Search for the cell housing the specified text and yield its (X, Y) center coordinate. 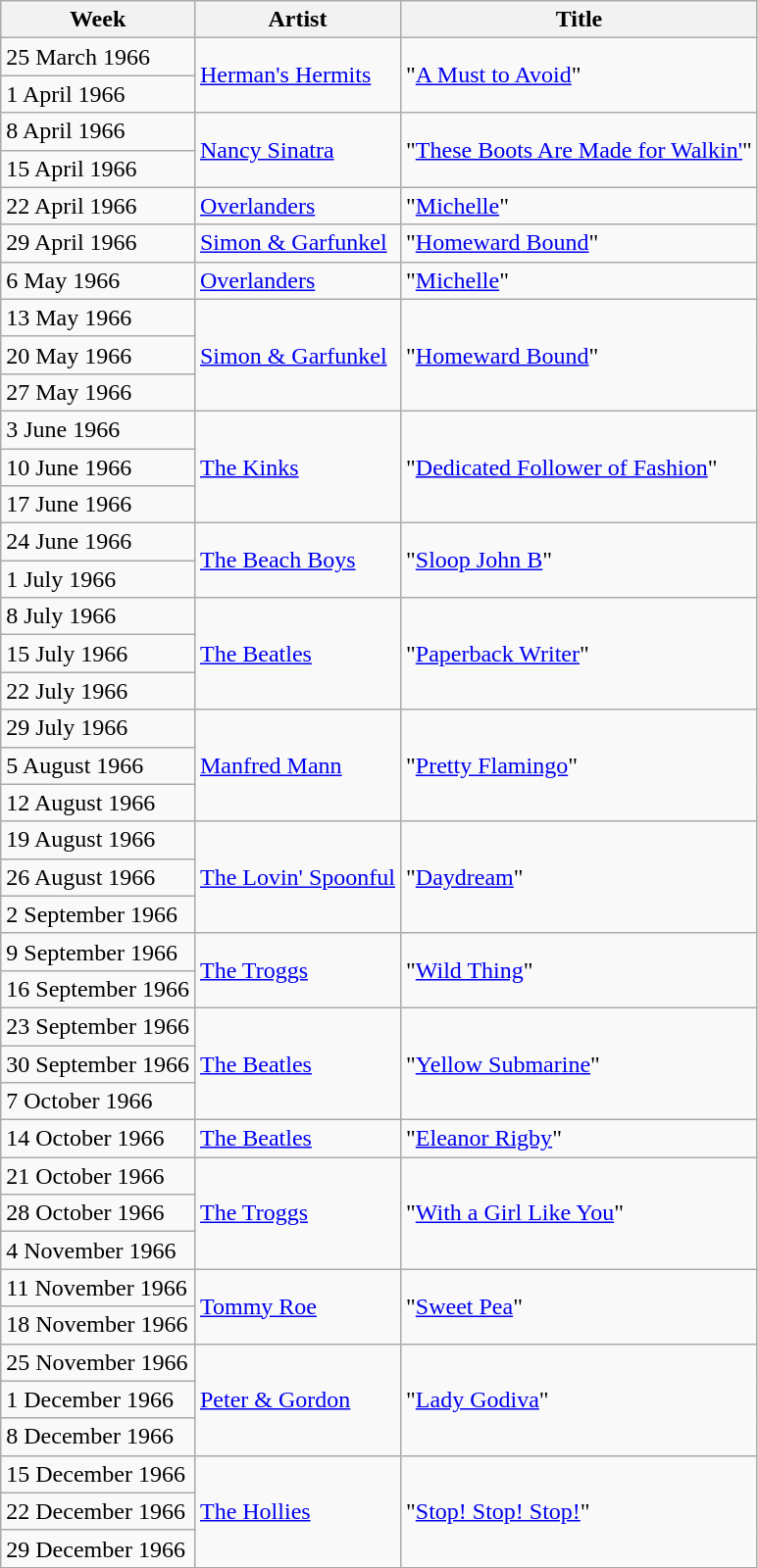
"Eleanor Rigby" (579, 1139)
13 May 1966 (98, 318)
22 December 1966 (98, 1511)
8 July 1966 (98, 616)
3 June 1966 (98, 429)
The Hollies (297, 1511)
26 August 1966 (98, 877)
2 September 1966 (98, 914)
17 June 1966 (98, 505)
"Paperback Writer" (579, 654)
7 October 1966 (98, 1102)
25 November 1966 (98, 1362)
The Kinks (297, 466)
22 July 1966 (98, 691)
30 September 1966 (98, 1063)
"Lady Godiva" (579, 1399)
23 September 1966 (98, 1026)
"Pretty Flamingo" (579, 765)
20 May 1966 (98, 355)
15 December 1966 (98, 1474)
"These Boots Are Made for Walkin'" (579, 150)
29 December 1966 (98, 1548)
The Lovin' Spoonful (297, 877)
11 November 1966 (98, 1288)
Artist (297, 20)
1 April 1966 (98, 94)
22 April 1966 (98, 206)
16 September 1966 (98, 989)
1 December 1966 (98, 1399)
"Dedicated Follower of Fashion" (579, 466)
28 October 1966 (98, 1213)
"Wild Thing" (579, 970)
8 April 1966 (98, 131)
18 November 1966 (98, 1325)
Week (98, 20)
1 July 1966 (98, 579)
24 June 1966 (98, 542)
"With a Girl Like You" (579, 1213)
15 April 1966 (98, 169)
29 July 1966 (98, 728)
6 May 1966 (98, 280)
Nancy Sinatra (297, 150)
9 September 1966 (98, 952)
"Stop! Stop! Stop!" (579, 1511)
5 August 1966 (98, 765)
10 June 1966 (98, 467)
15 July 1966 (98, 654)
27 May 1966 (98, 392)
"Sweet Pea" (579, 1306)
"Sloop John B" (579, 561)
The Beach Boys (297, 561)
19 August 1966 (98, 840)
12 August 1966 (98, 803)
Manfred Mann (297, 765)
Tommy Roe (297, 1306)
"Yellow Submarine" (579, 1063)
29 April 1966 (98, 243)
8 December 1966 (98, 1437)
Herman's Hermits (297, 75)
21 October 1966 (98, 1176)
25 March 1966 (98, 57)
Title (579, 20)
"A Must to Avoid" (579, 75)
"Daydream" (579, 877)
Peter & Gordon (297, 1399)
14 October 1966 (98, 1139)
4 November 1966 (98, 1250)
